From the cell containing the given text, extract its center point as [x, y] coordinate. 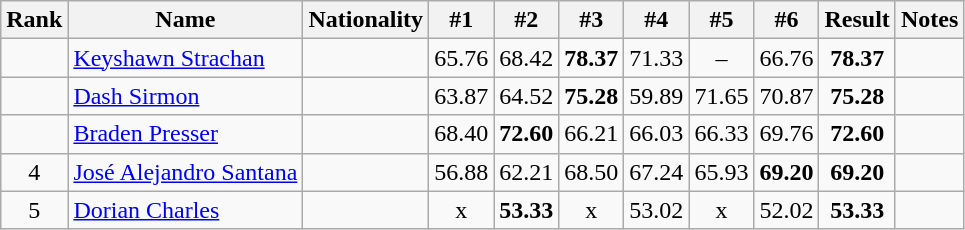
José Alejandro Santana [186, 172]
71.65 [722, 96]
66.33 [722, 134]
– [722, 58]
66.21 [592, 134]
62.21 [526, 172]
65.76 [462, 58]
70.87 [786, 96]
#5 [722, 20]
64.52 [526, 96]
Braden Presser [186, 134]
Name [186, 20]
Notes [929, 20]
Result [857, 20]
Rank [34, 20]
#1 [462, 20]
59.89 [656, 96]
67.24 [656, 172]
53.02 [656, 210]
65.93 [722, 172]
68.42 [526, 58]
#4 [656, 20]
68.50 [592, 172]
56.88 [462, 172]
5 [34, 210]
#6 [786, 20]
Nationality [366, 20]
Dorian Charles [186, 210]
Dash Sirmon [186, 96]
68.40 [462, 134]
52.02 [786, 210]
#3 [592, 20]
66.76 [786, 58]
66.03 [656, 134]
63.87 [462, 96]
#2 [526, 20]
4 [34, 172]
69.76 [786, 134]
71.33 [656, 58]
Keyshawn Strachan [186, 58]
